Return (x, y) of the center of cell containing provided text 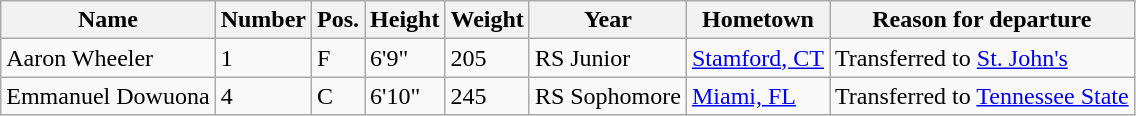
205 (487, 58)
Aaron Wheeler (108, 58)
Transferred to St. John's (982, 58)
Emmanuel Dowuona (108, 96)
Stamford, CT (758, 58)
Transferred to Tennessee State (982, 96)
Weight (487, 20)
Hometown (758, 20)
F (338, 58)
Pos. (338, 20)
Number (263, 20)
Height (405, 20)
4 (263, 96)
6'10" (405, 96)
Year (608, 20)
C (338, 96)
Reason for departure (982, 20)
245 (487, 96)
1 (263, 58)
6'9" (405, 58)
Name (108, 20)
Miami, FL (758, 96)
RS Junior (608, 58)
RS Sophomore (608, 96)
